Search for the cell housing the specified text and yield its (X, Y) center coordinate. 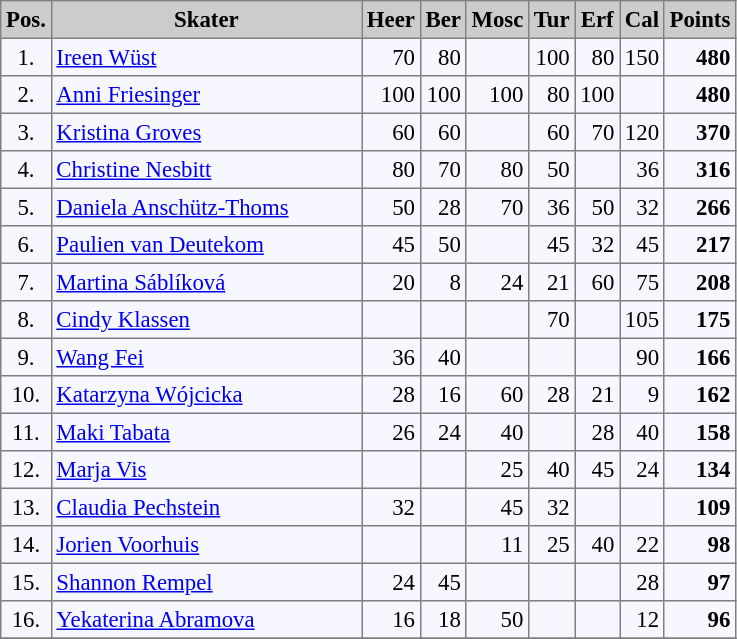
150 (642, 57)
5. (26, 207)
18 (443, 620)
Ireen Wüst (206, 57)
162 (700, 395)
217 (700, 245)
Pos. (26, 20)
8 (443, 282)
7. (26, 282)
Ber (443, 20)
158 (700, 432)
Christine Nesbitt (206, 170)
Mosc (497, 20)
Katarzyna Wójcicka (206, 395)
208 (700, 282)
12. (26, 470)
26 (392, 432)
Wang Fei (206, 357)
Marja Vis (206, 470)
Claudia Pechstein (206, 507)
266 (700, 207)
Jorien Voorhuis (206, 545)
11 (497, 545)
22 (642, 545)
175 (700, 320)
75 (642, 282)
6. (26, 245)
Points (700, 20)
4. (26, 170)
Martina Sáblíková (206, 282)
370 (700, 132)
20 (392, 282)
Yekaterina Abramova (206, 620)
90 (642, 357)
16. (26, 620)
Heer (392, 20)
Maki Tabata (206, 432)
316 (700, 170)
Anni Friesinger (206, 95)
Erf (598, 20)
Cal (642, 20)
105 (642, 320)
166 (700, 357)
Shannon Rempel (206, 582)
8. (26, 320)
134 (700, 470)
3. (26, 132)
Skater (206, 20)
Tur (552, 20)
2. (26, 95)
Paulien van Deutekom (206, 245)
109 (700, 507)
10. (26, 395)
120 (642, 132)
Cindy Klassen (206, 320)
9. (26, 357)
13. (26, 507)
1. (26, 57)
12 (642, 620)
15. (26, 582)
14. (26, 545)
9 (642, 395)
98 (700, 545)
96 (700, 620)
Daniela Anschütz-Thoms (206, 207)
11. (26, 432)
Kristina Groves (206, 132)
97 (700, 582)
